Provide the [X, Y] coordinate of the cell's center where the given text is located.  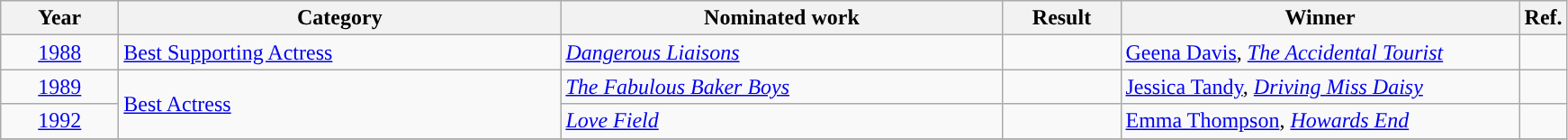
The Fabulous Baker Boys [781, 87]
Ref. [1543, 18]
Result [1062, 18]
Category [340, 18]
Emma Thompson, Howards End [1320, 121]
1992 [59, 121]
Geena Davis, The Accidental Tourist [1320, 52]
Winner [1320, 18]
Jessica Tandy, Driving Miss Daisy [1320, 87]
1989 [59, 87]
Love Field [781, 121]
Nominated work [781, 18]
Best Supporting Actress [340, 52]
Dangerous Liaisons [781, 52]
Year [59, 18]
Best Actress [340, 104]
1988 [59, 52]
